Find where the given text appears and provide that cell's center as [x, y] coordinate. 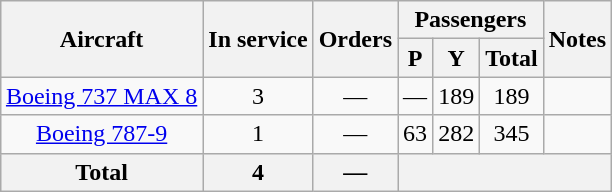
4 [258, 172]
1 [258, 134]
345 [512, 134]
Boeing 787-9 [101, 134]
Orders [355, 39]
63 [416, 134]
Y [456, 58]
Passengers [471, 20]
Notes [577, 39]
Boeing 737 MAX 8 [101, 96]
Aircraft [101, 39]
P [416, 58]
3 [258, 96]
In service [258, 39]
282 [456, 134]
